Identify which cell holds the provided text, then report its [X, Y] central coordinate. 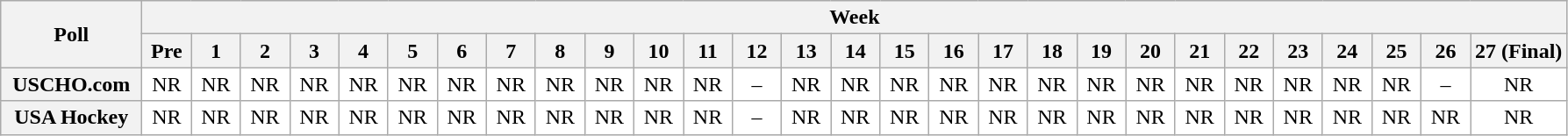
Pre [167, 51]
19 [1101, 51]
6 [462, 51]
23 [1298, 51]
USCHO.com [72, 84]
27 (Final) [1519, 51]
2 [265, 51]
Poll [72, 34]
7 [511, 51]
8 [560, 51]
25 [1396, 51]
15 [905, 51]
18 [1052, 51]
11 [707, 51]
13 [806, 51]
5 [412, 51]
3 [314, 51]
12 [757, 51]
24 [1347, 51]
1 [216, 51]
16 [954, 51]
22 [1249, 51]
21 [1199, 51]
17 [1003, 51]
14 [856, 51]
10 [658, 51]
Week [855, 18]
9 [609, 51]
26 [1445, 51]
20 [1150, 51]
4 [363, 51]
USA Hockey [72, 118]
